Locate the cell with the specified text and output its (X, Y) center coordinate. 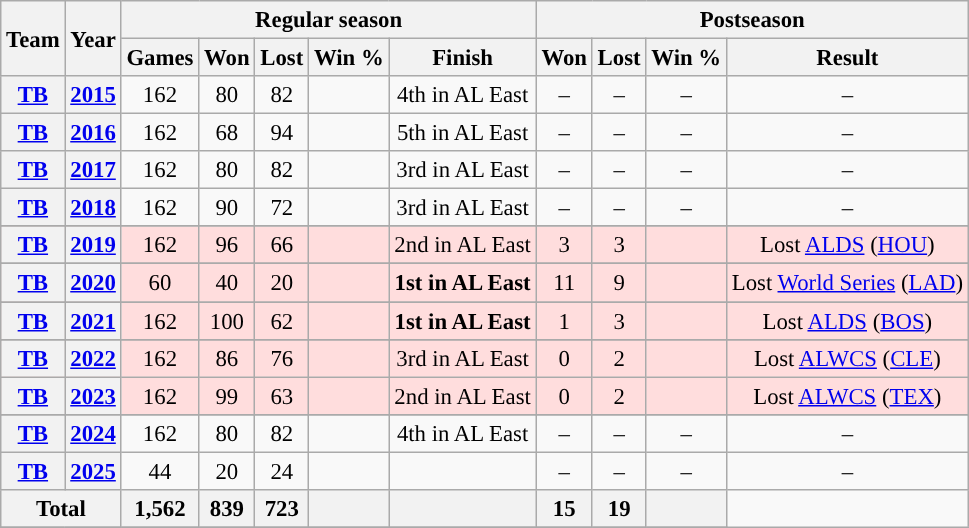
Finish (462, 58)
68 (227, 133)
Regular season (328, 20)
Lost ALDS (HOU) (847, 245)
Lost World Series (LAD) (847, 283)
15 (564, 509)
76 (282, 358)
100 (227, 321)
2024 (93, 433)
60 (160, 283)
839 (227, 509)
Lost ALWCS (TEX) (847, 396)
Lost ALWCS (CLE) (847, 358)
2017 (93, 170)
44 (160, 471)
Lost ALDS (BOS) (847, 321)
40 (227, 283)
723 (282, 509)
Games (160, 58)
2025 (93, 471)
11 (564, 283)
Postseason (752, 20)
9 (619, 283)
2015 (93, 95)
86 (227, 358)
19 (619, 509)
Team (33, 38)
96 (227, 245)
2023 (93, 396)
99 (227, 396)
72 (282, 208)
62 (282, 321)
5th in AL East (462, 133)
2022 (93, 358)
1 (564, 321)
24 (282, 471)
2016 (93, 133)
2021 (93, 321)
Year (93, 38)
66 (282, 245)
63 (282, 396)
94 (282, 133)
Result (847, 58)
1,562 (160, 509)
90 (227, 208)
2018 (93, 208)
2020 (93, 283)
2019 (93, 245)
Total (61, 509)
